Capture the cell that displays the provided text and extract its [X, Y] central coordinate. 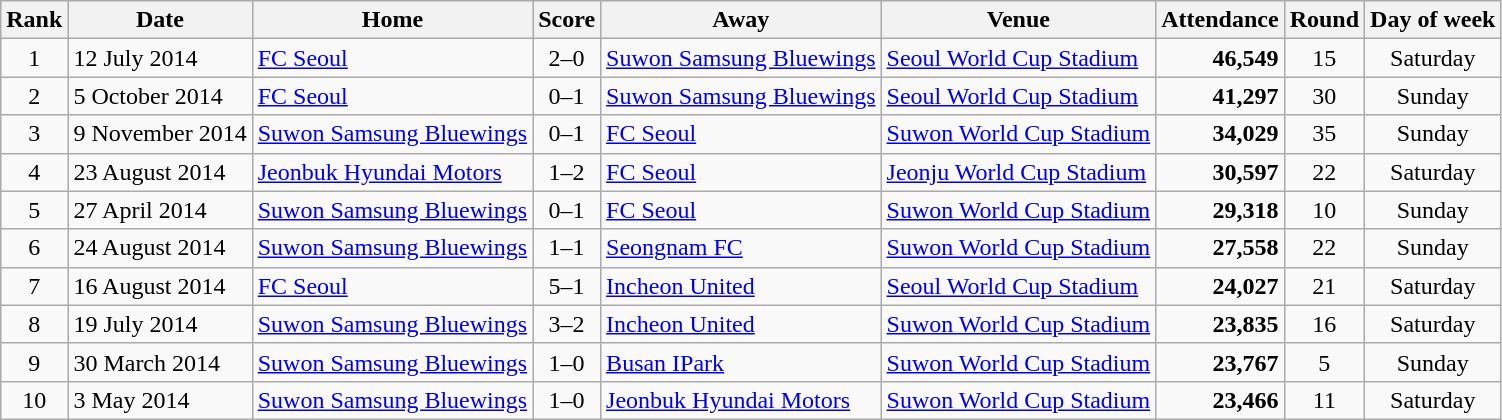
2 [34, 96]
Attendance [1220, 20]
30,597 [1220, 172]
23,466 [1220, 400]
9 [34, 362]
3 May 2014 [160, 400]
29,318 [1220, 210]
41,297 [1220, 96]
24 August 2014 [160, 248]
24,027 [1220, 286]
2–0 [567, 58]
1–2 [567, 172]
23,835 [1220, 324]
5–1 [567, 286]
12 July 2014 [160, 58]
7 [34, 286]
46,549 [1220, 58]
3 [34, 134]
Seongnam FC [741, 248]
Venue [1018, 20]
9 November 2014 [160, 134]
1 [34, 58]
30 [1324, 96]
27 April 2014 [160, 210]
23,767 [1220, 362]
Home [392, 20]
1–1 [567, 248]
21 [1324, 286]
30 March 2014 [160, 362]
35 [1324, 134]
8 [34, 324]
5 October 2014 [160, 96]
16 August 2014 [160, 286]
Away [741, 20]
Date [160, 20]
Score [567, 20]
34,029 [1220, 134]
15 [1324, 58]
Busan IPark [741, 362]
6 [34, 248]
23 August 2014 [160, 172]
Rank [34, 20]
27,558 [1220, 248]
Round [1324, 20]
19 July 2014 [160, 324]
16 [1324, 324]
Jeonju World Cup Stadium [1018, 172]
4 [34, 172]
11 [1324, 400]
Day of week [1433, 20]
3–2 [567, 324]
